Output the (X, Y) coordinate of the center of the cell containing the given text.  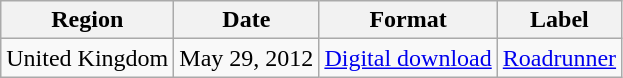
Label (559, 20)
United Kingdom (88, 58)
Roadrunner (559, 58)
Format (408, 20)
May 29, 2012 (246, 58)
Region (88, 20)
Digital download (408, 58)
Date (246, 20)
